Scan for the cell matching the given text and deliver its (X, Y) coordinate at center. 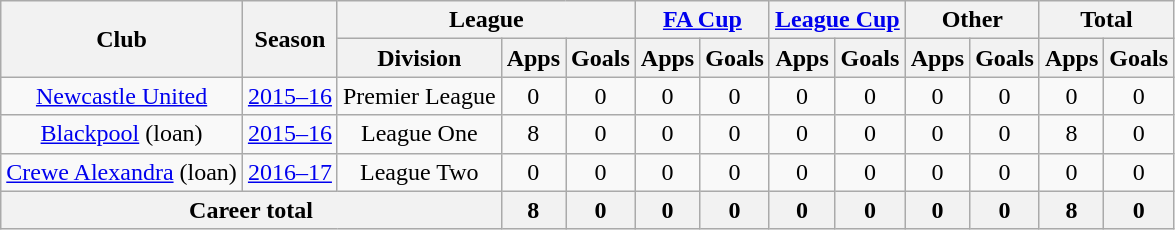
Career total (251, 210)
Division (419, 58)
League One (419, 134)
Total (1106, 20)
FA Cup (702, 20)
League Cup (837, 20)
Season (290, 39)
Blackpool (loan) (122, 134)
Club (122, 39)
League Two (419, 172)
Other (972, 20)
Newcastle United (122, 96)
Premier League (419, 96)
League (486, 20)
2016–17 (290, 172)
Crewe Alexandra (loan) (122, 172)
